Locate the cell with the specified text and output its [X, Y] center coordinate. 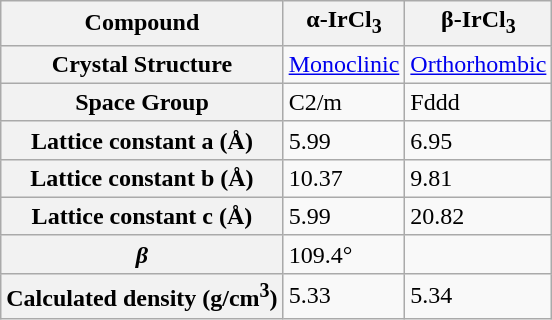
Fddd [478, 102]
Space Group [142, 102]
Lattice constant a (Å) [142, 140]
6.95 [478, 140]
Lattice constant b (Å) [142, 178]
20.82 [478, 216]
Crystal Structure [142, 64]
5.33 [344, 296]
Calculated density (g/cm3) [142, 296]
β-IrCl3 [478, 23]
C2/m [344, 102]
10.37 [344, 178]
Compound [142, 23]
α-IrCl3 [344, 23]
109.4° [344, 254]
9.81 [478, 178]
Orthorhombic [478, 64]
Lattice constant c (Å) [142, 216]
Monoclinic [344, 64]
β [142, 254]
5.34 [478, 296]
